Output the (X, Y) coordinate of the center of the cell containing the given text.  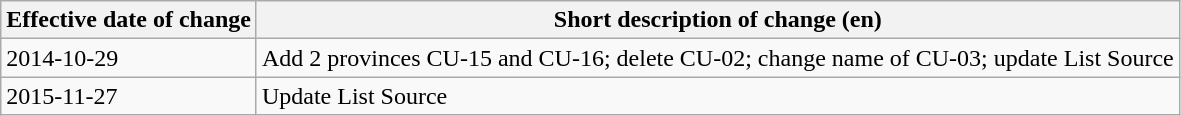
Update List Source (718, 96)
Short description of change (en) (718, 20)
Effective date of change (129, 20)
2015-11-27 (129, 96)
Add 2 provinces CU-15 and CU-16; delete CU-02; change name of CU-03; update List Source (718, 58)
2014-10-29 (129, 58)
